Search for the cell housing the specified text and yield its [x, y] center coordinate. 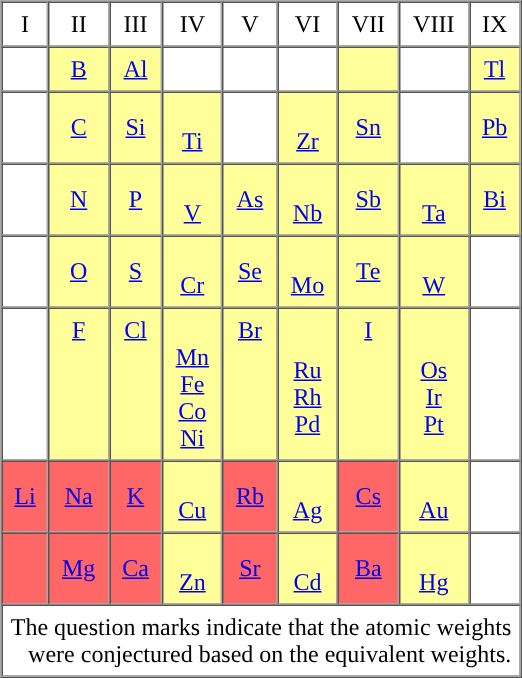
W [434, 272]
S [136, 272]
N [78, 200]
Pb [494, 128]
III [136, 24]
Se [250, 272]
Cd [308, 568]
Sn [368, 128]
Cr [192, 272]
Sb [368, 200]
Ag [308, 496]
B [78, 68]
Mo [308, 272]
Mn Fe Co Ni [192, 384]
The question marks indicate that the atomic weightswere conjectured based on the equivalent weights. [262, 640]
IV [192, 24]
Hg [434, 568]
Rb [250, 496]
Bi [494, 200]
Mg [78, 568]
Na [78, 496]
Cs [368, 496]
VII [368, 24]
Al [136, 68]
Nb [308, 200]
Zr [308, 128]
C [78, 128]
Ba [368, 568]
II [78, 24]
Au [434, 496]
Li [26, 496]
Те [368, 272]
Cu [192, 496]
Os Ir Pt [434, 384]
Br [250, 384]
Cl [136, 384]
Zn [192, 568]
Tl [494, 68]
Ru Rh Pd [308, 384]
Sr [250, 568]
VIII [434, 24]
Ta [434, 200]
IX [494, 24]
Si [136, 128]
Ca [136, 568]
P [136, 200]
Ti [192, 128]
K [136, 496]
F [78, 384]
O [78, 272]
As [250, 200]
VI [308, 24]
